Locate the cell with the specified text and output its (x, y) center coordinate. 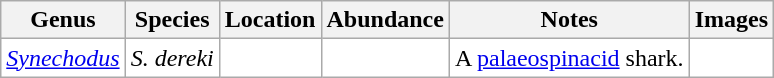
S. dereki (172, 58)
A palaeospinacid shark. (569, 58)
Synechodus (63, 58)
Images (731, 20)
Notes (569, 20)
Abundance (385, 20)
Genus (63, 20)
Species (172, 20)
Location (270, 20)
